From the cell containing the given text, extract its center point as (X, Y) coordinate. 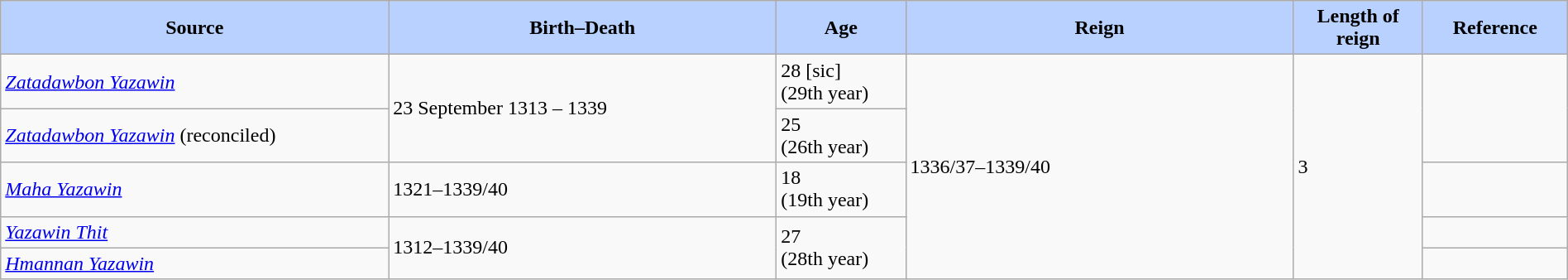
Zatadawbon Yazawin (195, 81)
Birth–Death (582, 28)
Length of reign (1358, 28)
3 (1358, 167)
28 [sic] (29th year) (841, 81)
Maha Yazawin (195, 189)
Zatadawbon Yazawin (reconciled) (195, 136)
1312–1339/40 (582, 248)
Reign (1100, 28)
Yazawin Thit (195, 232)
Hmannan Yazawin (195, 263)
Source (195, 28)
Reference (1495, 28)
27 (28th year) (841, 248)
1321–1339/40 (582, 189)
23 September 1313 – 1339 (582, 109)
18 (19th year) (841, 189)
25 (26th year) (841, 136)
Age (841, 28)
1336/37–1339/40 (1100, 167)
